Identify which cell holds the provided text, then report its (X, Y) central coordinate. 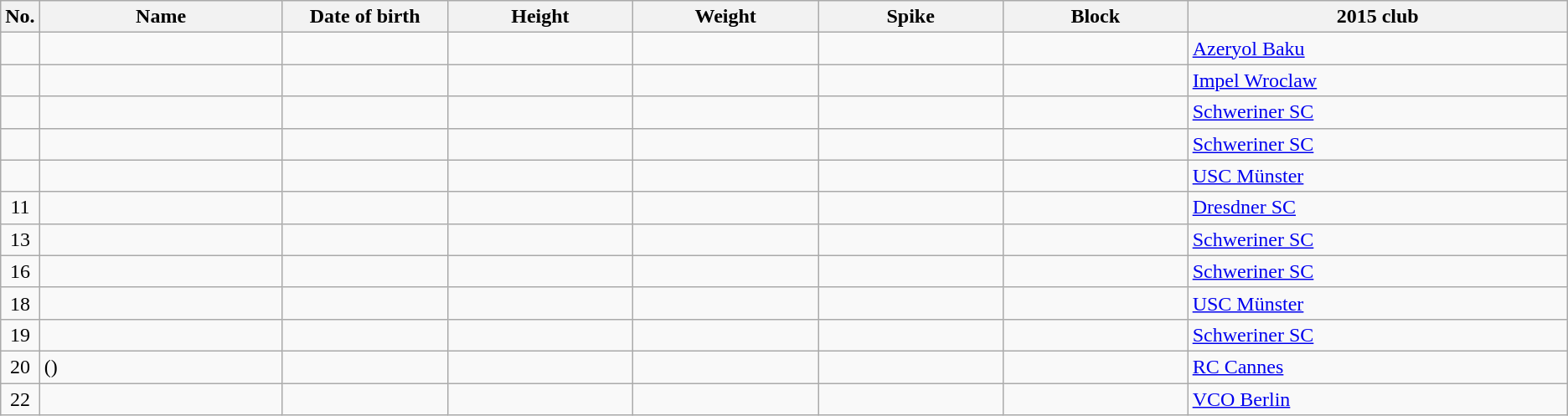
2015 club (1377, 17)
Date of birth (365, 17)
11 (20, 208)
VCO Berlin (1377, 399)
Impel Wroclaw (1377, 80)
Name (161, 17)
Height (539, 17)
20 (20, 367)
13 (20, 239)
18 (20, 303)
Azeryol Baku (1377, 49)
No. (20, 17)
22 (20, 399)
Weight (725, 17)
Block (1096, 17)
RC Cannes (1377, 367)
Spike (911, 17)
19 (20, 335)
Dresdner SC (1377, 208)
16 (20, 271)
() (161, 367)
